From the cell containing the given text, extract its center point as (x, y) coordinate. 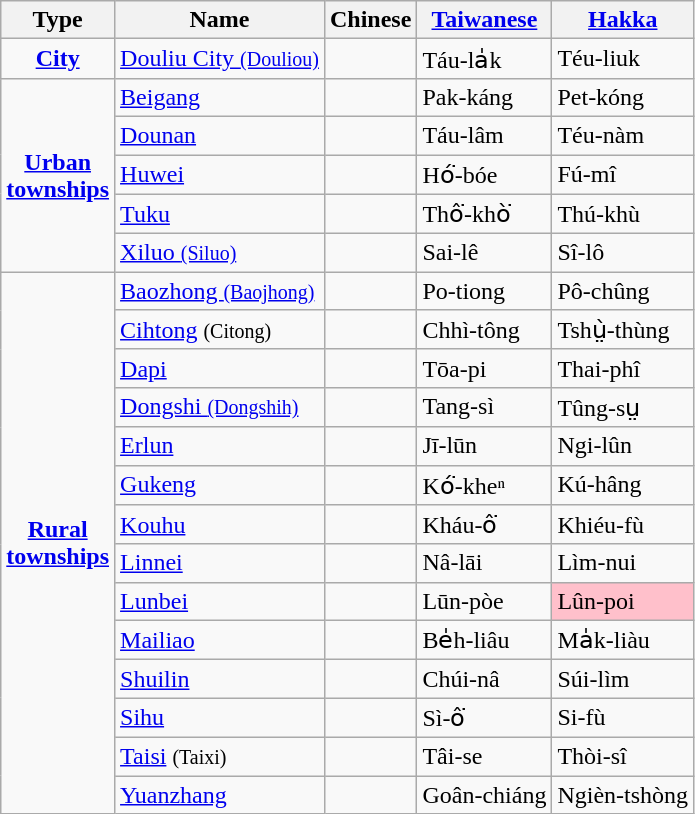
Taiwanese (484, 20)
Kouhu (220, 525)
Mailiao (220, 640)
Dongshi (Dongshih) (220, 407)
Jī-lūn (484, 446)
Thai-phî (623, 368)
Lûn-poi (623, 601)
Po-tiong (484, 291)
Tshṳ̀-thùng (623, 330)
Kú-hâng (623, 485)
Yuanzhang (220, 795)
Chhì-tông (484, 330)
Cihtong (Citong) (220, 330)
Baozhong (Baojhong) (220, 291)
Lunbei (220, 601)
Urbantownships (58, 174)
Taisi (Taixi) (220, 756)
Sai-lê (484, 253)
Type (58, 20)
Sî-lô (623, 253)
Chinese (370, 20)
Pet-kóng (623, 97)
Ma̍k-liàu (623, 640)
Tûng-sṳ (623, 407)
Tuku (220, 214)
Ruraltownships (58, 543)
Súi-lìm (623, 679)
Chúi-nâ (484, 679)
Hó͘-bóe (484, 174)
Sihu (220, 718)
Pak-káng (484, 97)
Lūn-pòe (484, 601)
Ngi-lûn (623, 446)
Nâ-lāi (484, 563)
Be̍h-liâu (484, 640)
Dounan (220, 135)
Khiéu-fù (623, 525)
Xiluo (Siluo) (220, 253)
Douliu City (Douliou) (220, 59)
Tang-sì (484, 407)
Kó͘-kheⁿ (484, 485)
Táu-la̍k (484, 59)
Táu-lâm (484, 135)
Dapi (220, 368)
Fú-mî (623, 174)
Goân-chiáng (484, 795)
Téu-liuk (623, 59)
Ngièn-tshòng (623, 795)
Linnei (220, 563)
Erlun (220, 446)
Lìm-nui (623, 563)
Beigang (220, 97)
Pô-chûng (623, 291)
Téu-nàm (623, 135)
Si-fù (623, 718)
City (58, 59)
Name (220, 20)
Tōa-pi (484, 368)
Sì-ô͘ (484, 718)
Thú-khù (623, 214)
Hakka (623, 20)
Tâi-se (484, 756)
Thô͘-khò͘ (484, 214)
Gukeng (220, 485)
Shuilin (220, 679)
Huwei (220, 174)
Thòi-sî (623, 756)
Kháu-ô͘ (484, 525)
